Locate the cell with the specified text and output its [x, y] center coordinate. 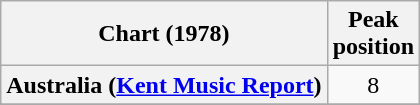
Peakposition [373, 34]
Chart (1978) [164, 34]
Australia (Kent Music Report) [164, 85]
8 [373, 85]
